Output the (X, Y) coordinate of the center of the cell containing the given text.  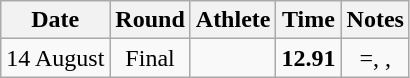
14 August (56, 58)
Final (150, 58)
Notes (375, 20)
Athlete (233, 20)
=, , (375, 58)
Time (308, 20)
12.91 (308, 58)
Round (150, 20)
Date (56, 20)
